Return (x, y) of the center of cell containing provided text 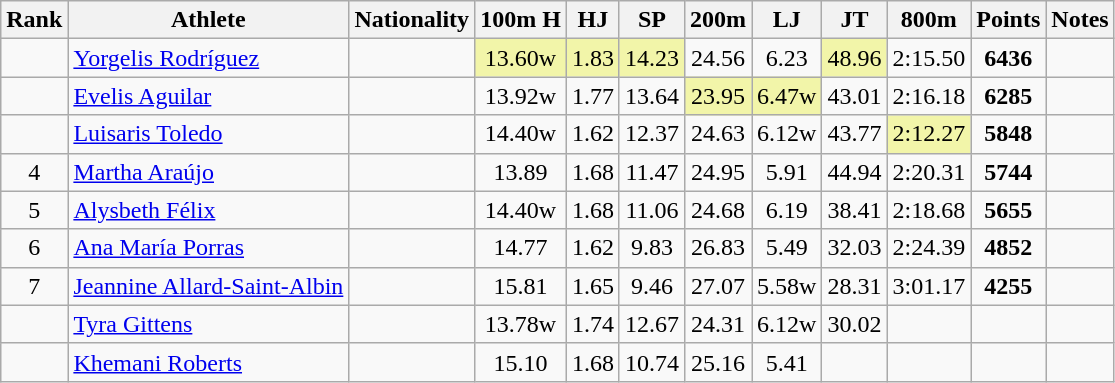
4255 (1008, 286)
14.23 (652, 58)
1.65 (592, 286)
23.95 (718, 96)
Points (1008, 20)
13.60w (521, 58)
7 (34, 286)
24.95 (718, 172)
15.10 (521, 362)
SP (652, 20)
2:20.31 (929, 172)
24.68 (718, 210)
27.07 (718, 286)
2:12.27 (929, 134)
11.06 (652, 210)
13.64 (652, 96)
13.92w (521, 96)
11.47 (652, 172)
5655 (1008, 210)
200m (718, 20)
Yorgelis Rodríguez (208, 58)
6.47w (787, 96)
48.96 (854, 58)
Nationality (412, 20)
Evelis Aguilar (208, 96)
Alysbeth Félix (208, 210)
32.03 (854, 248)
6285 (1008, 96)
12.37 (652, 134)
Notes (1080, 20)
HJ (592, 20)
6436 (1008, 58)
5 (34, 210)
2:18.68 (929, 210)
30.02 (854, 324)
6.23 (787, 58)
12.67 (652, 324)
9.83 (652, 248)
Martha Araújo (208, 172)
5848 (1008, 134)
43.01 (854, 96)
Jeannine Allard-Saint-Albin (208, 286)
13.89 (521, 172)
2:24.39 (929, 248)
800m (929, 20)
43.77 (854, 134)
4852 (1008, 248)
Tyra Gittens (208, 324)
24.56 (718, 58)
5.49 (787, 248)
Rank (34, 20)
26.83 (718, 248)
1.74 (592, 324)
5.91 (787, 172)
2:15.50 (929, 58)
Luisaris Toledo (208, 134)
10.74 (652, 362)
1.77 (592, 96)
LJ (787, 20)
24.31 (718, 324)
Athlete (208, 20)
100m H (521, 20)
Khemani Roberts (208, 362)
6.19 (787, 210)
5.41 (787, 362)
24.63 (718, 134)
13.78w (521, 324)
3:01.17 (929, 286)
5744 (1008, 172)
9.46 (652, 286)
4 (34, 172)
28.31 (854, 286)
14.77 (521, 248)
Ana María Porras (208, 248)
38.41 (854, 210)
1.83 (592, 58)
44.94 (854, 172)
JT (854, 20)
15.81 (521, 286)
2:16.18 (929, 96)
6 (34, 248)
5.58w (787, 286)
25.16 (718, 362)
